Find where the given text appears and provide that cell's center as (X, Y) coordinate. 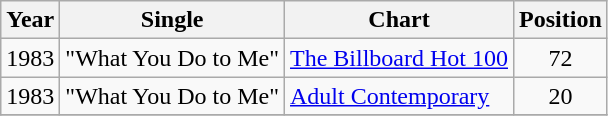
The Billboard Hot 100 (398, 58)
72 (561, 58)
Single (172, 20)
Adult Contemporary (398, 96)
20 (561, 96)
Chart (398, 20)
Year (30, 20)
Position (561, 20)
